Search for the cell housing the specified text and yield its (X, Y) center coordinate. 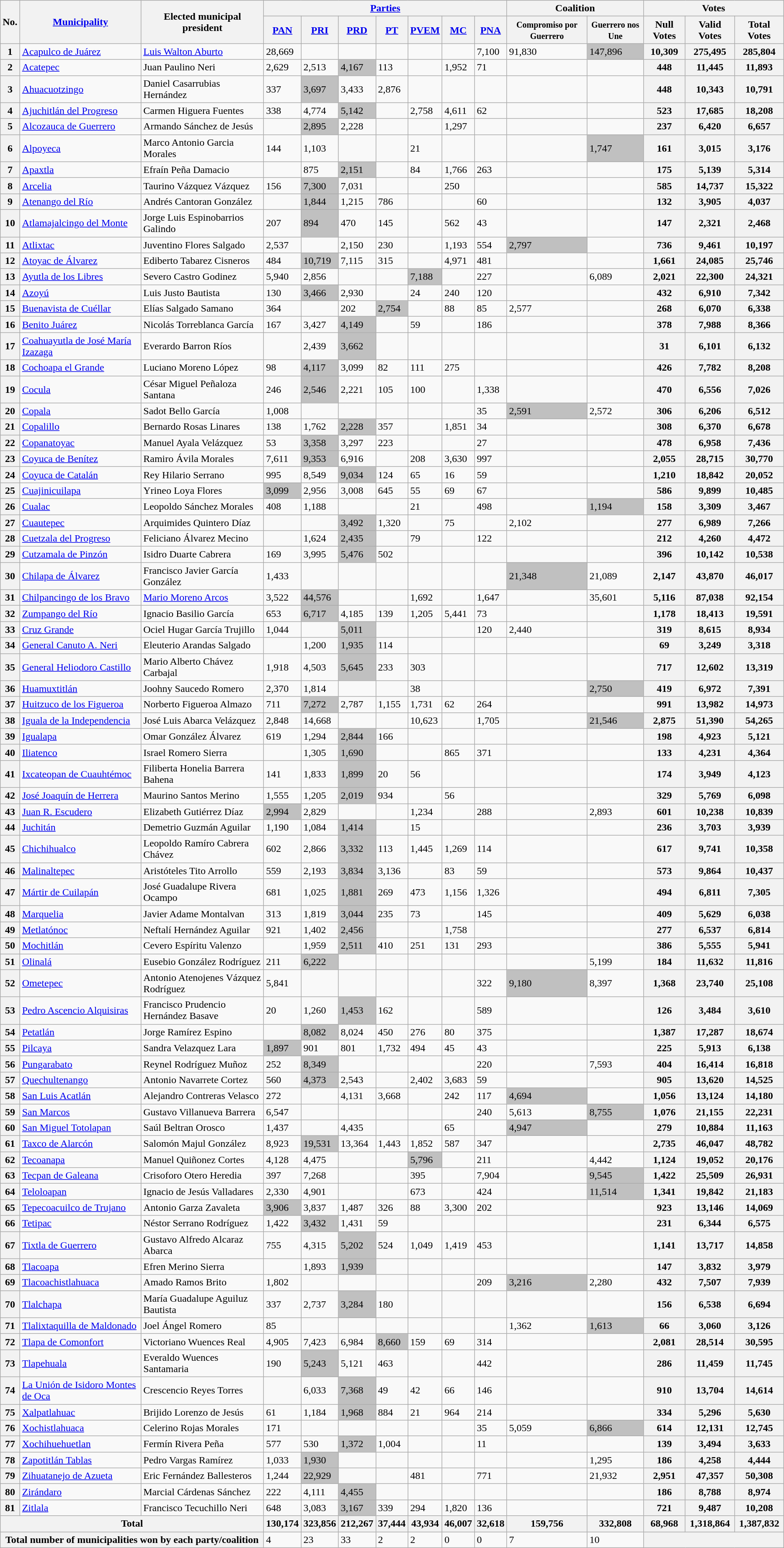
484 (282, 261)
4,231 (710, 752)
2,456 (357, 930)
81 (10, 1508)
21,183 (759, 1192)
3,633 (759, 1444)
1,747 (615, 148)
4,435 (357, 1128)
2,193 (320, 871)
1,234 (425, 811)
14,737 (710, 186)
Parties (385, 8)
1,338 (491, 390)
Manuel Ayala Velázquez (203, 443)
364 (282, 309)
Luis Walton Aburto (203, 52)
7,268 (320, 1176)
Cruz Grande (80, 630)
3,939 (759, 828)
Arcelia (80, 186)
24,321 (759, 277)
37 (10, 704)
3,358 (320, 443)
Coyuca de Benítez (80, 459)
47,357 (710, 1476)
José Joaquín de Herrera (80, 795)
Copalillo (80, 427)
Cevero Espíritu Valenzo (203, 946)
231 (664, 1223)
Everardo Barron Ríos (203, 346)
Severo Castro Godinez (203, 277)
1,433 (282, 576)
2,370 (282, 689)
126 (664, 1010)
Copanatoyac (80, 443)
7,611 (282, 459)
3,979 (759, 1267)
1,387 (664, 1032)
717 (664, 667)
1,215 (357, 201)
167 (282, 325)
Olinalá (80, 962)
30,770 (759, 459)
11,514 (615, 1192)
Salomón Majul González (203, 1144)
2,147 (664, 576)
2,019 (357, 795)
1,372 (357, 1444)
2,511 (357, 946)
3,703 (710, 828)
4,611 (458, 111)
San Luis Acatlán (80, 1096)
Joohny Saucedo Romero (203, 689)
19,591 (759, 614)
Arquimides Quintero Díaz (203, 522)
José Luis Abarca Velázquez (203, 720)
721 (664, 1508)
4,905 (282, 1342)
2,435 (357, 539)
212,267 (357, 1524)
22,300 (710, 277)
6,657 (759, 126)
5,296 (710, 1412)
5,941 (759, 946)
122 (491, 539)
39 (10, 736)
8,397 (615, 983)
171 (282, 1428)
585 (664, 186)
Zihuatanejo de Azueta (80, 1476)
2,577 (547, 309)
Rey Hilario Serrano (203, 475)
3,008 (357, 490)
Azoyú (80, 293)
Daniel Casarrubias Hernández (203, 89)
General Canuto A. Neri (80, 645)
357 (392, 427)
4,128 (282, 1160)
614 (664, 1428)
24,085 (710, 261)
20,052 (759, 475)
865 (458, 752)
5,441 (458, 614)
6,547 (282, 1112)
396 (664, 555)
4,167 (357, 67)
Saúl Beltran Orosco (203, 1128)
3,610 (759, 1010)
Jorge Ramírez Espino (203, 1032)
46,017 (759, 576)
6,098 (759, 795)
36 (10, 689)
48 (10, 914)
92,154 (759, 598)
Crescencio Reyes Torres (203, 1391)
7,368 (357, 1391)
2,150 (357, 245)
409 (664, 914)
294 (425, 1508)
Ediberto Tabarez Cisneros (203, 261)
84 (425, 170)
964 (458, 1412)
136 (491, 1508)
40 (10, 752)
314 (491, 1342)
9,461 (710, 245)
1,269 (458, 849)
875 (320, 170)
227 (491, 277)
2,629 (282, 67)
2,543 (357, 1080)
4,971 (458, 261)
736 (664, 245)
41 (10, 774)
1,431 (357, 1223)
6,694 (759, 1304)
144 (282, 148)
43,870 (710, 576)
8,934 (759, 630)
1,692 (425, 598)
68,968 (664, 1524)
Francisco Tecuchillo Neri (203, 1508)
1,445 (425, 849)
1,844 (320, 201)
14,973 (759, 704)
2,876 (392, 89)
54 (10, 1032)
991 (664, 704)
6,556 (710, 390)
378 (664, 325)
3,522 (282, 598)
648 (282, 1508)
313 (282, 914)
6,344 (710, 1223)
329 (664, 795)
2,737 (320, 1304)
8,755 (615, 1112)
1,305 (320, 752)
166 (392, 736)
1,103 (320, 148)
207 (282, 223)
404 (664, 1064)
28,669 (282, 52)
1,008 (282, 411)
8,024 (357, 1032)
124 (392, 475)
408 (282, 506)
Iguala de la Independencia (80, 720)
14 (10, 293)
Chichihualco (80, 849)
315 (392, 261)
20,176 (759, 1160)
175 (664, 170)
3,837 (320, 1207)
Tetipac (80, 1223)
43,934 (425, 1524)
2,439 (320, 346)
375 (491, 1032)
2,856 (320, 277)
Cuetzala del Progreso (80, 539)
Neftalí Hernández Aguilar (203, 930)
214 (491, 1412)
5,476 (357, 555)
Cualac (80, 506)
1,156 (458, 892)
308 (664, 427)
5,629 (710, 914)
Atenango del Río (80, 201)
338 (282, 111)
3,834 (357, 871)
2,754 (392, 309)
6,101 (710, 346)
3,630 (458, 459)
2,797 (547, 245)
Acapulco de Juárez (80, 52)
Municipality (80, 22)
117 (491, 1096)
General Heliodoro Castillo (80, 667)
4,111 (320, 1492)
19,052 (710, 1160)
3,249 (710, 645)
4,131 (357, 1096)
Reynel Rodríguez Muñoz (203, 1064)
6,338 (759, 309)
13,982 (710, 704)
30,595 (759, 1342)
16,818 (759, 1064)
100 (425, 390)
Celerino Rojas Morales (203, 1428)
3,905 (710, 201)
3,995 (320, 555)
2,930 (357, 293)
11,632 (710, 962)
1,647 (491, 598)
4,037 (759, 201)
5,202 (357, 1245)
786 (392, 201)
1,762 (320, 427)
9 (10, 201)
601 (664, 811)
14,614 (759, 1391)
José Guadalupe Rivera Ocampo (203, 892)
76 (10, 1428)
Juan R. Escudero (80, 811)
323,856 (320, 1524)
263 (491, 170)
7,904 (491, 1176)
3,167 (357, 1508)
10,358 (759, 849)
70 (10, 1304)
2,758 (425, 111)
Mártir de Cuilapán (80, 892)
32,618 (491, 1524)
Leopoldo Ramíro Cabrera Chávez (203, 849)
5,139 (710, 170)
559 (282, 871)
17,685 (710, 111)
755 (282, 1245)
Tepecoacuilco de Trujano (80, 1207)
319 (664, 630)
Juventino Flores Salgado (203, 245)
286 (664, 1363)
Mario Moreno Arcos (203, 598)
8,349 (320, 1064)
921 (282, 930)
No. (10, 22)
Cuautepec (80, 522)
Jorge Luis Espinobarrios Galindo (203, 223)
10,343 (710, 89)
3,906 (282, 1207)
4,315 (320, 1245)
44 (10, 828)
6,537 (710, 930)
463 (392, 1363)
3,949 (710, 774)
Ixcateopan de Cuauhtémoc (80, 774)
5,142 (357, 111)
3,044 (357, 914)
46,047 (710, 1144)
2,546 (320, 390)
6,910 (710, 293)
10,623 (425, 720)
9,180 (547, 983)
6,420 (710, 126)
Tlacoachistlahuaca (80, 1282)
2,956 (320, 490)
264 (491, 704)
111 (425, 368)
4,694 (547, 1096)
Zapotitlán Tablas (80, 1460)
14,069 (759, 1207)
4,444 (759, 1460)
1,661 (664, 261)
269 (392, 892)
1,897 (282, 1048)
5,011 (357, 630)
130 (282, 293)
9,353 (320, 459)
Zitlala (80, 1508)
Amado Ramos Brito (203, 1282)
901 (320, 1048)
3,668 (392, 1096)
Total Votes (759, 30)
1,368 (664, 983)
11,163 (759, 1128)
13,704 (710, 1391)
3,309 (710, 506)
8,788 (710, 1492)
3,697 (320, 89)
Cochoapa el Grande (80, 368)
653 (282, 614)
2,055 (664, 459)
2,402 (425, 1080)
Mochitlán (80, 946)
9,487 (710, 1508)
1,194 (615, 506)
2,513 (320, 67)
MC (458, 30)
162 (392, 1010)
3,126 (759, 1326)
Antonio Garza Zavaleta (203, 1207)
5,555 (710, 946)
523 (664, 111)
46,007 (458, 1524)
2,021 (664, 277)
Isidro Duarte Cabrera (203, 555)
Mario Alberto Chávez Carbajal (203, 667)
21,546 (615, 720)
3,467 (759, 506)
Carmen Higuera Fuentes (203, 111)
275,495 (710, 52)
18,413 (710, 614)
19,531 (320, 1144)
4,185 (357, 614)
3,300 (458, 1207)
6,866 (615, 1428)
83 (458, 871)
14,525 (759, 1080)
26 (10, 506)
339 (392, 1508)
3,492 (357, 522)
1,260 (320, 1010)
4,364 (759, 752)
2,844 (357, 736)
105 (392, 390)
Iliatenco (80, 752)
Xochistlahuaca (80, 1428)
13,717 (710, 1245)
190 (282, 1363)
Cuajinicuilapa (80, 490)
233 (392, 667)
478 (664, 443)
130,174 (282, 1524)
52 (10, 983)
2,787 (357, 704)
10,142 (710, 555)
Igualapa (80, 736)
1,190 (282, 828)
Tlapehuala (80, 1363)
7,272 (320, 704)
Tixtla de Guerrero (80, 1245)
322 (491, 983)
98 (282, 368)
4,123 (759, 774)
276 (425, 1032)
1,004 (392, 1444)
371 (491, 752)
Joel Ángel Romero (203, 1326)
7,115 (357, 261)
10,309 (664, 52)
Teloloapan (80, 1192)
1,210 (664, 475)
Atoyac de Álvarez (80, 261)
3,494 (710, 1444)
28,514 (710, 1342)
6,717 (320, 614)
13,146 (710, 1207)
14,858 (759, 1245)
6,814 (759, 930)
2,102 (547, 522)
268 (664, 309)
711 (282, 704)
77 (10, 1444)
1,443 (392, 1144)
4,475 (320, 1160)
4,947 (547, 1128)
Apaxtla (80, 170)
15,322 (759, 186)
3,466 (320, 293)
Valid Votes (710, 30)
8,974 (759, 1492)
María Guadalupe Aguiluz Bautista (203, 1304)
1,025 (320, 892)
Elías Salgado Samano (203, 309)
Tlacoapa (80, 1267)
57 (10, 1080)
Tecpan de Galeana (80, 1176)
4,472 (759, 539)
141 (282, 774)
498 (491, 506)
21,932 (615, 1476)
87,038 (710, 598)
1,294 (320, 736)
21,348 (547, 576)
5,243 (320, 1363)
10,485 (759, 490)
3,083 (320, 1508)
10,839 (759, 811)
Maurino Santos Merino (203, 795)
5 (10, 126)
293 (491, 946)
22,231 (759, 1112)
Brijido Lorenzo de Jesús (203, 1412)
78 (10, 1460)
1,056 (664, 1096)
7,300 (320, 186)
Nicolás Torreblanca García (203, 325)
Zumpango del Río (80, 614)
6,811 (710, 892)
884 (392, 1412)
1,141 (664, 1245)
50 (10, 946)
1,044 (282, 630)
208 (425, 459)
9,864 (710, 871)
1,362 (547, 1326)
Null Votes (664, 30)
1,200 (320, 645)
5,913 (710, 1048)
6,984 (357, 1342)
Crisoforo Otero Heredia (203, 1176)
4,373 (320, 1080)
1,297 (458, 126)
Alejandro Contreras Velasco (203, 1096)
1 (10, 52)
3,176 (759, 148)
1,555 (282, 795)
3,683 (458, 1080)
8,366 (759, 325)
7,988 (710, 325)
1,453 (357, 1010)
Leopoldo Sánchez Morales (203, 506)
1,918 (282, 667)
7,305 (759, 892)
6,038 (759, 914)
1,814 (320, 689)
PNA (491, 30)
894 (320, 223)
Manuel Quiñonez Cortes (203, 1160)
Pilcaya (80, 1048)
1,414 (357, 828)
1,893 (320, 1267)
Total (132, 1524)
1,852 (425, 1144)
Eleuterio Arandas Salgado (203, 645)
Coahuayutla de José María Izazaga (80, 346)
10,437 (759, 871)
63 (10, 1176)
PRD (357, 30)
25,746 (759, 261)
6,678 (759, 427)
1,295 (615, 1460)
1,124 (664, 1160)
3,432 (320, 1223)
Javier Adame Montalvan (203, 914)
10,719 (320, 261)
5,630 (759, 1412)
Juan Paulino Neri (203, 67)
28,715 (710, 459)
Ahuacuotzingo (80, 89)
25,509 (710, 1176)
Xochihuehuetlan (80, 1444)
Efraín Peña Damacio (203, 170)
198 (664, 736)
1,419 (458, 1245)
3,332 (357, 849)
10,197 (759, 245)
Sandra Velazquez Lara (203, 1048)
Acatepec (80, 67)
Armando Sánchez de Jesús (203, 126)
Luciano Moreno López (203, 368)
524 (392, 1245)
3,433 (357, 89)
21,155 (710, 1112)
1,084 (320, 828)
1,320 (392, 522)
1,076 (664, 1112)
771 (491, 1476)
2,221 (357, 390)
Ayutla de los Libres (80, 277)
2,440 (547, 630)
159,756 (547, 1524)
326 (392, 1207)
4,923 (710, 736)
Coyuca de Catalán (80, 475)
3,297 (357, 443)
Juchitán (80, 828)
673 (425, 1192)
4,260 (710, 539)
72 (10, 1342)
Atlamajalcingo del Monte (80, 223)
1,049 (425, 1245)
2,572 (615, 411)
23,740 (710, 983)
7,436 (759, 443)
12 (10, 261)
1,881 (357, 892)
410 (392, 946)
3,662 (357, 346)
2,468 (759, 223)
2,951 (664, 1476)
2,750 (615, 689)
Antonio Atenojenes Vázquez Rodríguez (203, 983)
934 (392, 795)
306 (664, 411)
645 (392, 490)
6,916 (357, 459)
22 (10, 443)
209 (491, 1282)
905 (664, 1080)
5,314 (759, 170)
16,414 (710, 1064)
3,484 (710, 1010)
4,455 (357, 1492)
554 (491, 245)
1,624 (320, 539)
169 (282, 555)
Coalition (575, 8)
1,833 (320, 774)
2,848 (282, 720)
8,660 (392, 1342)
1,705 (491, 720)
5,059 (547, 1428)
10,538 (759, 555)
9,741 (710, 849)
Filiberta Honelia Barrera Bahena (203, 774)
1,820 (458, 1508)
275 (458, 368)
1,758 (458, 930)
91,830 (547, 52)
7,939 (759, 1282)
Francisco Prudencio Hernández Basave (203, 1010)
6,575 (759, 1223)
Benito Juárez (80, 325)
Eric Fernández Ballesteros (203, 1476)
Everaldo Wuences Santamaria (203, 1363)
212 (664, 539)
2,591 (547, 411)
6,989 (710, 522)
Taxco de Alarcón (80, 1144)
9,034 (357, 475)
1,244 (282, 1476)
246 (282, 390)
530 (320, 1444)
1,851 (458, 427)
426 (664, 368)
6,958 (710, 443)
3,427 (320, 325)
3,060 (710, 1326)
82 (392, 368)
1,952 (458, 67)
Yrineo Loya Flores (203, 490)
146 (491, 1391)
Gustavo Villanueva Barrera (203, 1112)
158 (664, 506)
138 (282, 427)
4,901 (320, 1192)
Eusebio González Rodríguez (203, 962)
17 (10, 346)
2,866 (320, 849)
4,258 (710, 1460)
7,423 (320, 1342)
801 (357, 1048)
2,829 (320, 811)
147,896 (615, 52)
1,899 (357, 774)
13,620 (710, 1080)
180 (392, 1304)
250 (458, 186)
1,930 (320, 1460)
5,769 (710, 795)
Efren Merino Sierra (203, 1267)
Marcial Cárdenas Sánchez (203, 1492)
4,117 (320, 368)
25 (10, 490)
562 (458, 223)
1,959 (320, 946)
4,149 (357, 325)
Andrés Cantoran González (203, 201)
Marco Antonio Garcia Morales (203, 148)
1,437 (282, 1128)
3,284 (357, 1304)
19 (10, 390)
6,138 (759, 1048)
7,507 (710, 1282)
6,033 (320, 1391)
4,774 (320, 111)
8,615 (710, 630)
1,690 (357, 752)
10,238 (710, 811)
1,033 (282, 1460)
3,136 (392, 871)
450 (392, 1032)
1,402 (320, 930)
Cutzamala de Pinzón (80, 555)
5,613 (547, 1112)
236 (664, 828)
Taurino Vázquez Vázquez (203, 186)
910 (664, 1391)
6,222 (320, 962)
Sadot Bello García (203, 411)
Ignacio Basilio García (203, 614)
47 (10, 892)
473 (425, 892)
8,082 (320, 1032)
Néstor Serrano Rodríguez (203, 1223)
Zirándaro (80, 1492)
San Marcos (80, 1112)
2,280 (615, 1282)
6,132 (759, 346)
Votes (714, 8)
1,819 (320, 914)
3,832 (710, 1267)
Elizabeth Gutiérrez Díaz (203, 811)
159 (425, 1342)
251 (425, 946)
Pedro Ascencio Alquisiras (80, 1010)
1,184 (320, 1412)
602 (282, 849)
Atlixtac (80, 245)
3,216 (547, 1282)
Tlalchapa (80, 1304)
Francisco Javier García González (203, 576)
133 (664, 752)
12,602 (710, 667)
1,935 (357, 645)
Metlatónoc (80, 930)
21,089 (615, 576)
28 (10, 539)
9,899 (710, 490)
Ometepec (80, 983)
1,732 (392, 1048)
7,782 (710, 368)
13 (10, 277)
2,537 (282, 245)
3,318 (759, 645)
Chilapa de Álvarez (80, 576)
25,108 (759, 983)
Omar González Álvarez (203, 736)
Malinaltepec (80, 871)
Pedro Vargas Ramírez (203, 1460)
3 (10, 89)
2,875 (664, 720)
577 (282, 1444)
PRI (320, 30)
1,326 (491, 892)
14,668 (320, 720)
6,070 (710, 309)
Fermín Rivera Peña (203, 1444)
7,342 (759, 293)
18,208 (759, 111)
5,645 (357, 667)
68 (10, 1267)
11,445 (710, 67)
11,816 (759, 962)
Huamuxtitlán (80, 689)
222 (282, 1492)
46 (10, 871)
32 (10, 614)
397 (282, 1176)
Antonio Navarrete Cortez (203, 1080)
PAN (282, 30)
560 (282, 1080)
Copala (80, 411)
1,802 (282, 1282)
10,208 (759, 1508)
1,731 (425, 704)
Israel Romero Sierra (203, 752)
230 (392, 245)
1,155 (392, 704)
7,026 (759, 390)
7,593 (615, 1064)
San Miguel Totolapan (80, 1128)
Tlalixtaquilla de Maldonado (80, 1326)
5,199 (615, 962)
5,940 (282, 277)
4,442 (615, 1160)
1,766 (458, 170)
Feliciano Álvarez Mecino (203, 539)
54,265 (759, 720)
285,804 (759, 52)
303 (425, 667)
1,193 (458, 245)
272 (282, 1096)
Norberto Figueroa Almazo (203, 704)
587 (458, 1144)
225 (664, 1048)
Elected municipal president (203, 22)
617 (664, 849)
30 (10, 576)
29 (10, 555)
589 (491, 1010)
44,576 (320, 598)
347 (491, 1144)
995 (282, 475)
22,929 (320, 1476)
4,503 (320, 667)
1,487 (357, 1207)
Tecoanapa (80, 1160)
1,968 (357, 1412)
64 (10, 1192)
1,341 (664, 1192)
Quechultenango (80, 1080)
2,330 (282, 1192)
419 (664, 689)
3,015 (710, 148)
235 (392, 914)
11,893 (759, 67)
174 (664, 774)
132 (664, 201)
51 (10, 962)
6,538 (710, 1304)
1,178 (664, 614)
Buenavista de Cuéllar (80, 309)
74 (10, 1391)
51,390 (710, 720)
395 (425, 1176)
17,287 (710, 1032)
PVEM (425, 30)
Victoriano Wuences Real (203, 1342)
1,939 (357, 1267)
Ignacio de Jesús Valladares (203, 1192)
8 (10, 186)
PT (392, 30)
7,031 (357, 186)
2,151 (357, 170)
586 (664, 490)
Gustavo Alfredo Alcaraz Abarca (203, 1245)
619 (282, 736)
502 (392, 555)
184 (664, 962)
161 (664, 148)
Ajuchitlán del Progreso (80, 111)
1,188 (320, 506)
8,549 (320, 475)
Marquelia (80, 914)
18,674 (759, 1032)
573 (664, 871)
5,116 (664, 598)
Demetrio Guzmán Aguilar (203, 828)
288 (491, 811)
9,545 (615, 1176)
37,444 (392, 1524)
6 (10, 148)
252 (282, 1064)
Aristóteles Tito Arrollo (203, 871)
242 (458, 1096)
223 (392, 443)
Ociel Hugar García Trujillo (203, 630)
7,100 (491, 52)
279 (664, 1128)
2,321 (710, 223)
Huitzuco de los Figueroa (80, 704)
5,841 (282, 983)
2,893 (615, 811)
Cocula (80, 390)
237 (664, 126)
7,266 (759, 522)
11,459 (710, 1363)
681 (282, 892)
18 (10, 368)
1,387,832 (759, 1524)
131 (458, 946)
La Unión de Isidoro Montes de Oca (80, 1391)
13,319 (759, 667)
César Miguel Peñaloza Santana (203, 390)
10,884 (710, 1128)
19,842 (710, 1192)
442 (491, 1363)
Alpoyeca (80, 148)
Chilpancingo de los Bravo (80, 598)
Guerrero nos Une (615, 30)
6,206 (710, 411)
997 (491, 459)
6,089 (615, 277)
1,318,864 (710, 1524)
13,124 (710, 1096)
18,842 (710, 475)
Xalpatlahuac (80, 1412)
2,081 (664, 1342)
12,745 (759, 1428)
923 (664, 1207)
453 (491, 1245)
50,308 (759, 1476)
2,735 (664, 1144)
Alcozauca de Guerrero (80, 126)
58 (10, 1096)
Petatlán (80, 1032)
Pungarabato (80, 1064)
14,180 (759, 1096)
386 (664, 946)
2,994 (282, 811)
Total number of municipalities won by each party/coalition (132, 1540)
10,791 (759, 89)
35,601 (615, 598)
7,391 (759, 689)
13,364 (357, 1144)
332,808 (615, 1524)
6,972 (710, 689)
Ramiro Ávila Morales (203, 459)
220 (491, 1064)
26,931 (759, 1176)
48,782 (759, 1144)
5,796 (425, 1160)
Bernardo Rosas Linares (203, 427)
8,208 (759, 368)
Luis Justo Bautista (203, 293)
11,745 (759, 1363)
Compromiso por Guerrero (547, 30)
424 (491, 1192)
12,131 (710, 1428)
Tlapa de Comonfort (80, 1342)
8,923 (282, 1144)
7,188 (425, 277)
1,613 (615, 1326)
2,895 (320, 126)
6,370 (710, 427)
334 (664, 1412)
6,512 (759, 411)
